Determine the (x, y) coordinate at the center of the cell enclosing the given text.  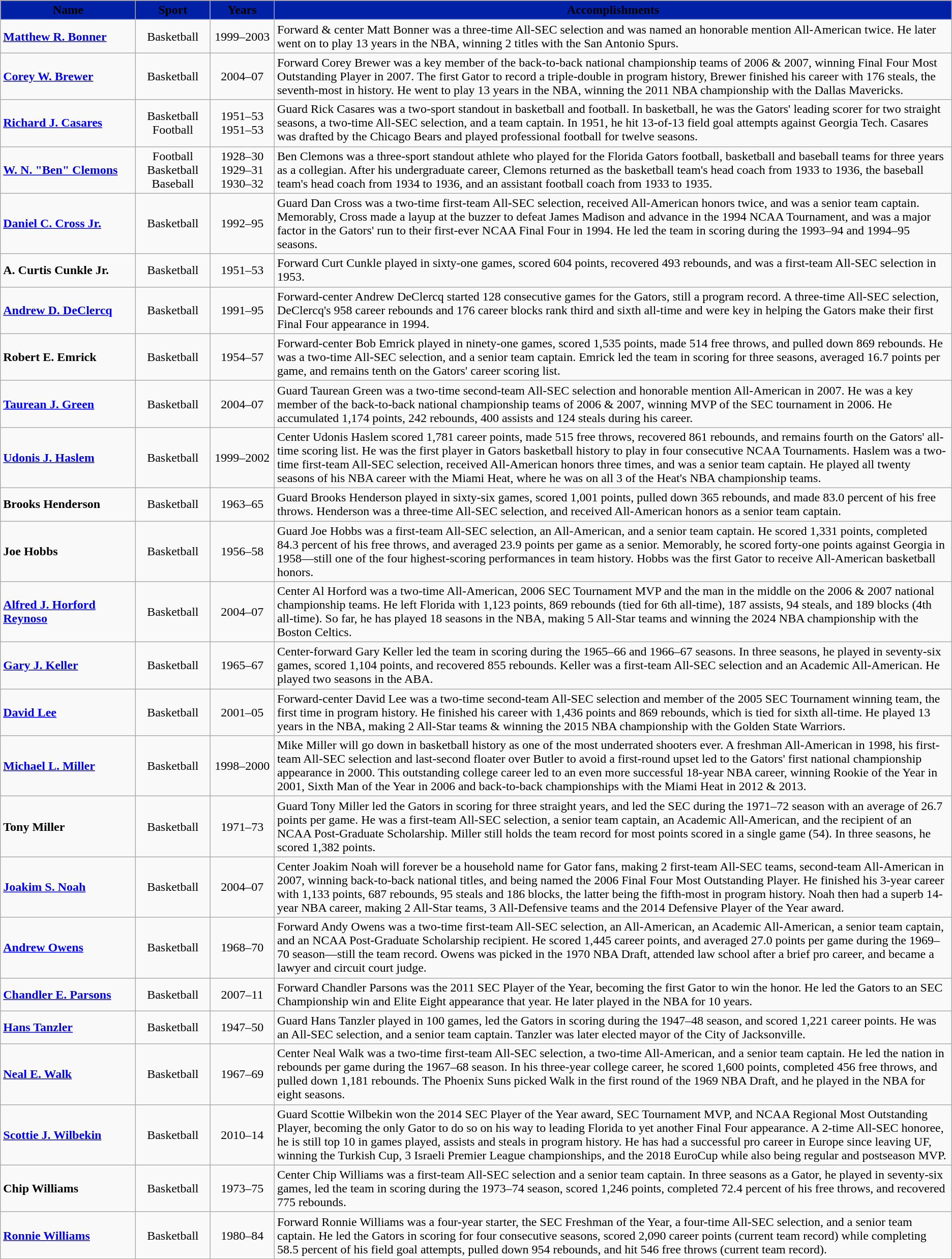
Tony Miller (68, 827)
1991–95 (242, 310)
1967–69 (242, 1074)
1992–95 (242, 224)
Udonis J. Haslem (68, 458)
1947–50 (242, 1027)
Forward Curt Cunkle played in sixty-one games, scored 604 points, recovered 493 rebounds, and was a first-team All-SEC selection in 1953. (613, 271)
BasketballFootball (173, 123)
Ronnie Williams (68, 1235)
1951–531951–53 (242, 123)
1951–53 (242, 271)
Gary J. Keller (68, 666)
Joakim S. Noah (68, 887)
Andrew D. DeClercq (68, 310)
Neal E. Walk (68, 1074)
Chip Williams (68, 1188)
1963–65 (242, 504)
Robert E. Emrick (68, 357)
2007–11 (242, 995)
1965–67 (242, 666)
1971–73 (242, 827)
1999–2003 (242, 37)
Joe Hobbs (68, 551)
Richard J. Casares (68, 123)
1998–2000 (242, 766)
1973–75 (242, 1188)
A. Curtis Cunkle Jr. (68, 271)
2010–14 (242, 1135)
1999–2002 (242, 458)
Hans Tanzler (68, 1027)
W. N. "Ben" Clemons (68, 170)
Brooks Henderson (68, 504)
Years (242, 10)
Accomplishments (613, 10)
FootballBasketballBaseball (173, 170)
Daniel C. Cross Jr. (68, 224)
1928–301929–311930–32 (242, 170)
Corey W. Brewer (68, 76)
1956–58 (242, 551)
Name (68, 10)
1980–84 (242, 1235)
Scottie J. Wilbekin (68, 1135)
Alfred J. Horford Reynoso (68, 612)
Andrew Owens (68, 948)
1968–70 (242, 948)
Taurean J. Green (68, 404)
Michael L. Miller (68, 766)
Chandler E. Parsons (68, 995)
Sport (173, 10)
2001–05 (242, 712)
1954–57 (242, 357)
David Lee (68, 712)
Matthew R. Bonner (68, 37)
